Output the (x, y) coordinate of the center of the cell containing the given text.  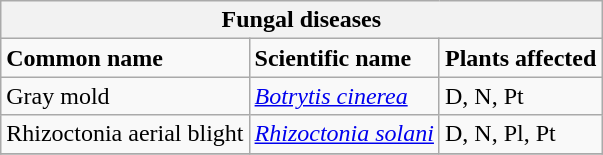
Common name (125, 58)
Fungal diseases (302, 20)
D, N, Pl, Pt (520, 134)
Rhizoctonia aerial blight (125, 134)
D, N, Pt (520, 96)
Rhizoctonia solani (344, 134)
Scientific name (344, 58)
Gray mold (125, 96)
Plants affected (520, 58)
Botrytis cinerea (344, 96)
